Identify which cell holds the provided text, then report its [X, Y] central coordinate. 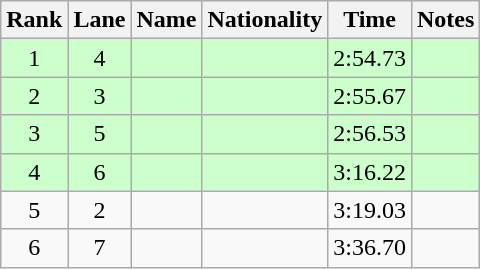
2:54.73 [370, 58]
Lane [100, 20]
Name [166, 20]
3:16.22 [370, 172]
7 [100, 248]
3:36.70 [370, 248]
1 [34, 58]
Rank [34, 20]
Time [370, 20]
Notes [445, 20]
2:55.67 [370, 96]
Nationality [265, 20]
3:19.03 [370, 210]
2:56.53 [370, 134]
